From the cell containing the given text, extract its center point as (X, Y) coordinate. 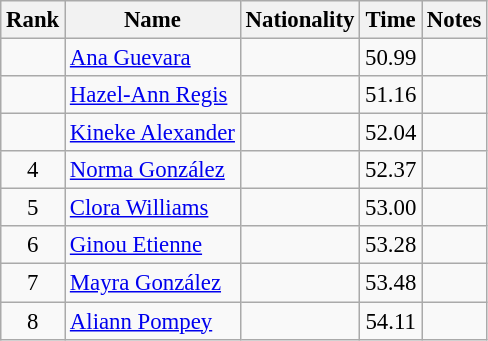
Nationality (300, 20)
Mayra González (153, 283)
Kineke Alexander (153, 133)
Name (153, 20)
50.99 (391, 58)
7 (33, 283)
Clora Williams (153, 208)
Rank (33, 20)
5 (33, 208)
Time (391, 20)
Ginou Etienne (153, 245)
8 (33, 321)
Ana Guevara (153, 58)
53.48 (391, 283)
51.16 (391, 95)
4 (33, 170)
53.28 (391, 245)
52.37 (391, 170)
54.11 (391, 321)
Norma González (153, 170)
52.04 (391, 133)
Notes (454, 20)
Hazel-Ann Regis (153, 95)
53.00 (391, 208)
Aliann Pompey (153, 321)
6 (33, 245)
